Determine the [X, Y] coordinate at the center of the cell enclosing the given text.  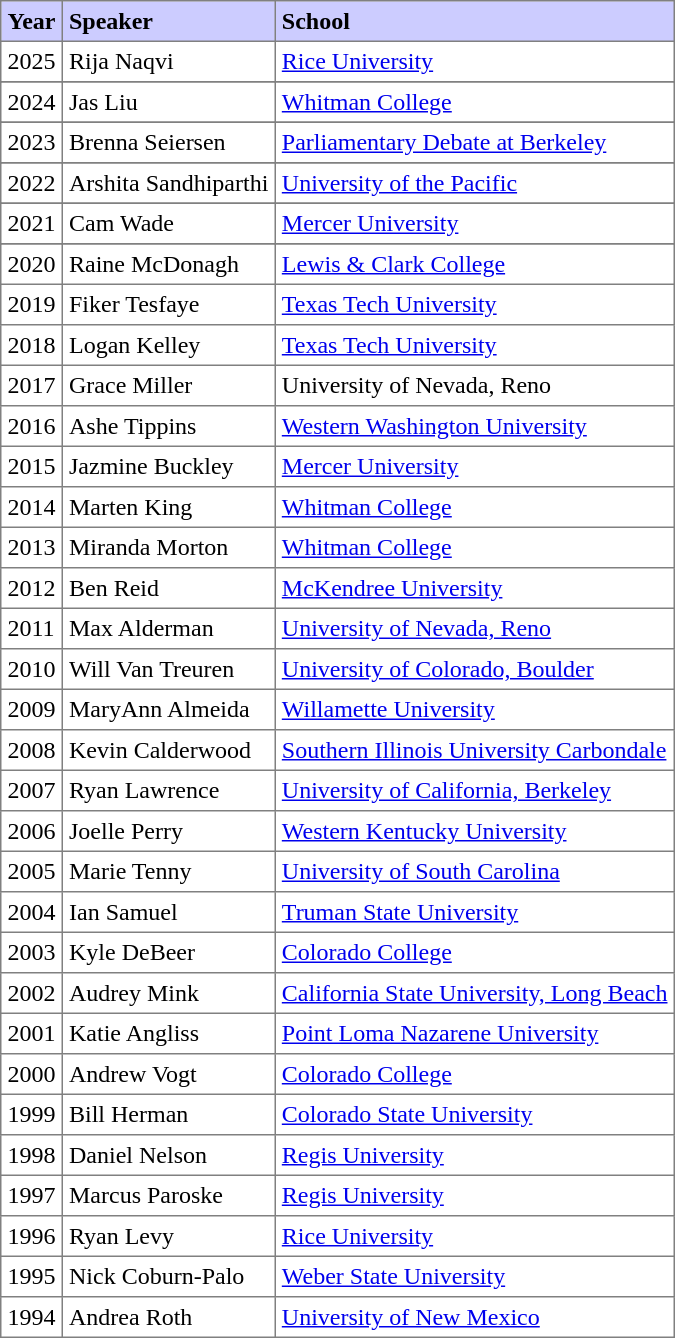
University of Colorado, Boulder [474, 669]
2020 [32, 264]
Logan Kelley [168, 345]
Arshita Sandhiparthi [168, 183]
2005 [32, 871]
2013 [32, 547]
2018 [32, 345]
Miranda Morton [168, 547]
Year [32, 21]
Max Alderman [168, 628]
2021 [32, 223]
Grace Miller [168, 385]
Joelle Perry [168, 831]
Ryan Lawrence [168, 790]
Weber State University [474, 1276]
Raine McDonagh [168, 264]
1996 [32, 1236]
Cam Wade [168, 223]
2016 [32, 426]
University of South Carolina [474, 871]
2023 [32, 142]
2014 [32, 507]
Truman State University [474, 912]
2024 [32, 102]
Ian Samuel [168, 912]
1999 [32, 1114]
Marten King [168, 507]
Fiker Tesfaye [168, 304]
2022 [32, 183]
Brenna Seiersen [168, 142]
Marie Tenny [168, 871]
MaryAnn Almeida [168, 709]
2017 [32, 385]
1994 [32, 1317]
University of California, Berkeley [474, 790]
Colorado State University [474, 1114]
Southern Illinois University Carbondale [474, 750]
School [474, 21]
Willamette University [474, 709]
University of New Mexico [474, 1317]
Ashe Tippins [168, 426]
Kevin Calderwood [168, 750]
2019 [32, 304]
2004 [32, 912]
Nick Coburn-Palo [168, 1276]
1998 [32, 1155]
2003 [32, 952]
Bill Herman [168, 1114]
2007 [32, 790]
1997 [32, 1195]
2001 [32, 1033]
Point Loma Nazarene University [474, 1033]
Will Van Treuren [168, 669]
2006 [32, 831]
Daniel Nelson [168, 1155]
Andrea Roth [168, 1317]
Jazmine Buckley [168, 466]
Rija Naqvi [168, 61]
2008 [32, 750]
1995 [32, 1276]
University of the Pacific [474, 183]
Parliamentary Debate at Berkeley [474, 142]
2015 [32, 466]
2012 [32, 588]
2009 [32, 709]
Western Kentucky University [474, 831]
Western Washington University [474, 426]
2011 [32, 628]
Speaker [168, 21]
California State University, Long Beach [474, 993]
Lewis & Clark College [474, 264]
Andrew Vogt [168, 1074]
Jas Liu [168, 102]
Ben Reid [168, 588]
Kyle DeBeer [168, 952]
Audrey Mink [168, 993]
McKendree University [474, 588]
2000 [32, 1074]
Marcus Paroske [168, 1195]
Katie Angliss [168, 1033]
2002 [32, 993]
Ryan Levy [168, 1236]
2025 [32, 61]
2010 [32, 669]
